Detect which cell encompasses the target text, then output its (x, y) center coordinate. 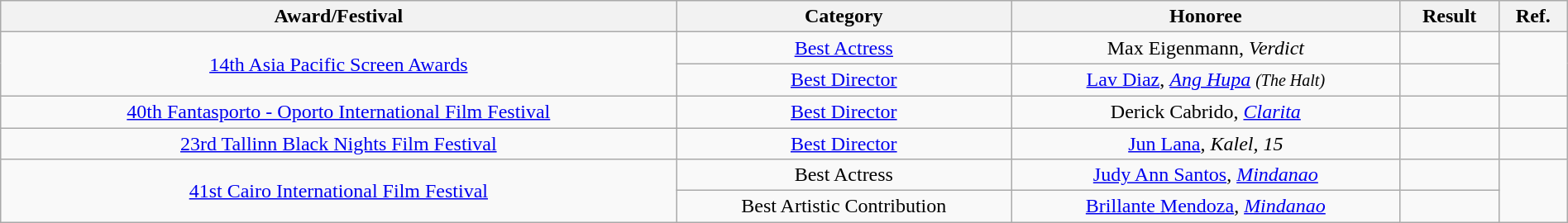
Ref. (1533, 17)
Judy Ann Santos, Mindanao (1206, 175)
Best Artistic Contribution (844, 206)
Award/Festival (339, 17)
Category (844, 17)
Jun Lana, Kalel, 15 (1206, 143)
14th Asia Pacific Screen Awards (339, 64)
Lav Diaz, Ang Hupa (The Halt) (1206, 80)
Brillante Mendoza, Mindanao (1206, 206)
Max Eigenmann, Verdict (1206, 48)
41st Cairo International Film Festival (339, 191)
Derick Cabrido, Clarita (1206, 111)
Result (1449, 17)
40th Fantasporto - Oporto International Film Festival (339, 111)
Honoree (1206, 17)
23rd Tallinn Black Nights Film Festival (339, 143)
